Detect which cell encompasses the target text, then output its [x, y] center coordinate. 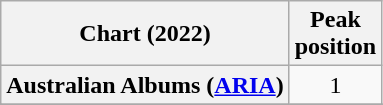
1 [335, 85]
Chart (2022) [145, 34]
Peakposition [335, 34]
Australian Albums (ARIA) [145, 85]
